Identify which cell holds the provided text, then report its [X, Y] central coordinate. 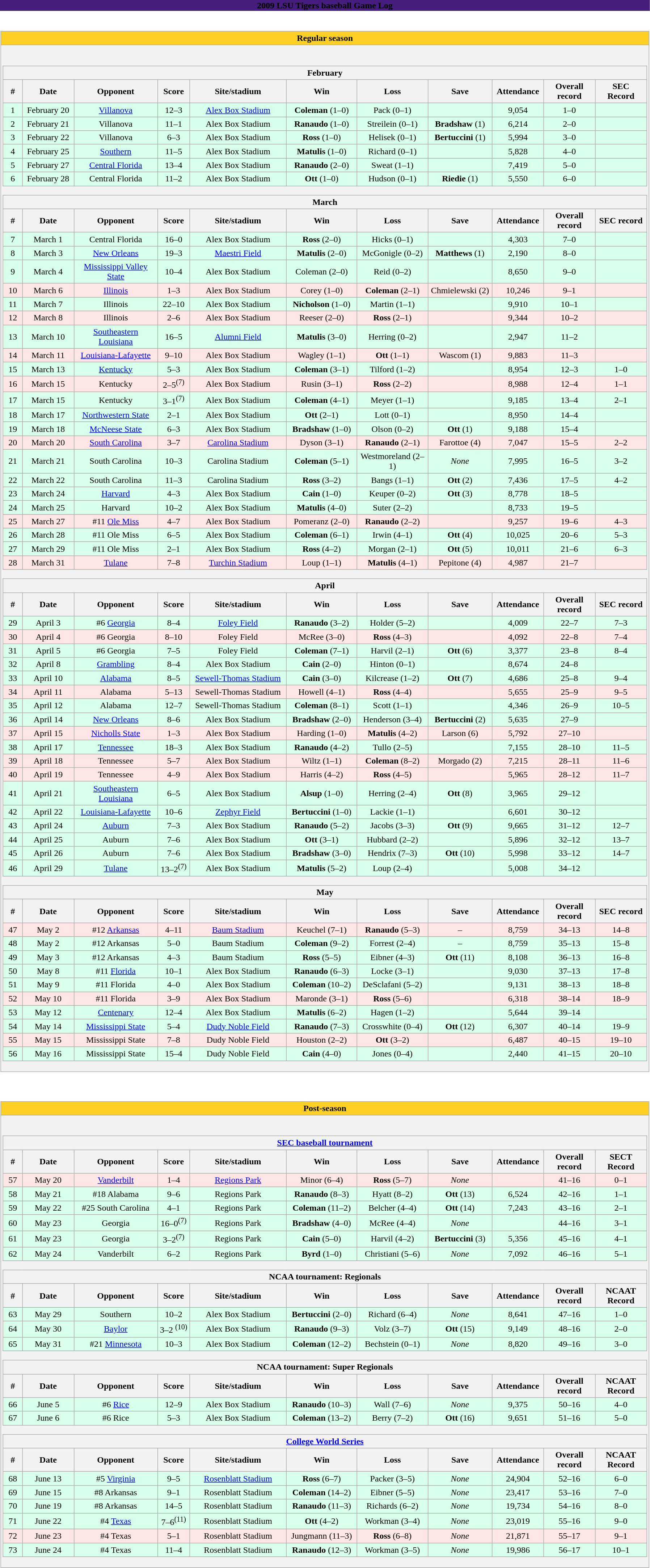
9,131 [518, 985]
7,047 [518, 443]
Ott (7) [460, 678]
Ross (3–2) [322, 480]
18–8 [621, 985]
March 29 [48, 549]
6 [13, 179]
May 9 [48, 985]
Hicks (0–1) [392, 239]
51–16 [569, 1418]
37 [13, 733]
Jones (0–4) [392, 1054]
54–16 [569, 1506]
7,436 [518, 480]
55–16 [569, 1521]
Turchin Stadium [238, 563]
Crosswhite (0–4) [392, 1026]
28–12 [569, 774]
34 [13, 692]
45–16 [569, 1239]
25 [13, 521]
Coleman (13–2) [322, 1418]
13–7 [621, 840]
19–3 [174, 253]
66 [13, 1404]
16 [13, 384]
8,108 [518, 957]
69 [13, 1492]
50–16 [569, 1404]
64 [13, 1329]
57 [13, 1180]
38–14 [569, 999]
Baylor [116, 1329]
March 21 [48, 461]
April 18 [48, 761]
3,377 [518, 651]
41–16 [569, 1180]
April 14 [48, 719]
41 [13, 793]
April 4 [48, 637]
5,896 [518, 840]
12–9 [174, 1404]
Coleman (2–1) [392, 290]
April 17 [48, 747]
58 [13, 1194]
Ross (4–5) [392, 774]
7–6(11) [174, 1521]
March 31 [48, 563]
Scott (1–1) [392, 706]
9,149 [518, 1329]
May 14 [48, 1026]
14–5 [174, 1506]
41–15 [569, 1054]
4 [13, 151]
April 21 [48, 793]
36 [13, 719]
5–13 [174, 692]
Ross (2–2) [392, 384]
Matthews (1) [460, 253]
Ranaudo (1–0) [322, 124]
Grambling [116, 664]
Coleman (14–2) [322, 1492]
10–5 [621, 706]
8,778 [518, 494]
18 [13, 415]
Bechstein (0–1) [392, 1344]
March 18 [48, 429]
Sweat (1–1) [392, 165]
7,419 [518, 165]
3–7 [174, 443]
9,054 [518, 110]
Northwestern State [116, 415]
23 [13, 494]
Maestri Field [238, 253]
2 [13, 124]
Coleman (9–2) [322, 943]
15–8 [621, 943]
34–13 [569, 930]
Herring (0–2) [392, 337]
Meyer (1–1) [392, 400]
SEC baseball tournament [325, 1143]
60 [13, 1223]
18–5 [569, 494]
19–5 [569, 508]
39–14 [569, 1012]
June 6 [48, 1418]
6,307 [518, 1026]
2–6 [174, 318]
34–12 [569, 868]
Lackie (1–1) [392, 812]
9,665 [518, 826]
6,601 [518, 812]
29–12 [569, 793]
June 24 [48, 1550]
3 [13, 138]
Ross (6–8) [392, 1536]
Ott (5) [460, 549]
Minor (6–4) [322, 1180]
Ranaudo (4–2) [322, 747]
1 [13, 110]
Richards (6–2) [392, 1506]
49–16 [569, 1344]
42–16 [569, 1194]
Ross (5–5) [322, 957]
6,487 [518, 1040]
5,655 [518, 692]
4,987 [518, 563]
5 [13, 165]
NCAA tournament: Super Regionals [325, 1367]
Matulis (5–2) [322, 868]
9,375 [518, 1404]
Ranaudo (12–3) [322, 1550]
Wagley (1–1) [322, 355]
44–16 [569, 1223]
Alsup (1–0) [322, 793]
Workman (3–5) [392, 1550]
Christiani (5–6) [392, 1254]
4,009 [518, 623]
Cain (3–0) [322, 678]
8,820 [518, 1344]
College World Series [325, 1441]
28 [13, 563]
Maronde (3–1) [322, 999]
Tullo (2–5) [392, 747]
46 [13, 868]
Coleman (3–1) [322, 369]
June 22 [48, 1521]
May 31 [48, 1344]
Jacobs (3–3) [392, 826]
30 [13, 637]
SECRecord [621, 91]
47–16 [569, 1314]
14–7 [621, 853]
5,998 [518, 853]
#18 Alabama [116, 1194]
65 [13, 1344]
49 [13, 957]
Belcher (4–4) [392, 1208]
3–2 [621, 461]
10,025 [518, 535]
March 6 [48, 290]
Harding (1–0) [322, 733]
May 24 [48, 1254]
Martin (1–1) [392, 304]
March 24 [48, 494]
June 5 [48, 1404]
28–11 [569, 761]
March [325, 202]
May [325, 892]
Coleman (2–0) [322, 272]
April 11 [48, 692]
Ross (2–1) [392, 318]
28–10 [569, 747]
51 [13, 985]
Bertuccini (1–0) [322, 812]
7,092 [518, 1254]
Locke (3–1) [392, 971]
April 15 [48, 733]
April 19 [48, 774]
Morgan (2–1) [392, 549]
Hyatt (8–2) [392, 1194]
7–5 [174, 651]
1–4 [174, 1180]
56 [13, 1054]
May 22 [48, 1208]
DeSclafani (5–2) [392, 985]
4–9 [174, 774]
Nicholls State [116, 733]
9,030 [518, 971]
Mississippi Valley State [116, 272]
19 [13, 429]
March 25 [48, 508]
Wascom (1) [460, 355]
63 [13, 1314]
May 21 [48, 1194]
Zephyr Field [238, 812]
#25 South Carolina [116, 1208]
Hudson (0–1) [392, 179]
Byrd (1–0) [322, 1254]
Coleman (4–1) [322, 400]
March 10 [48, 337]
Ott (9) [460, 826]
45 [13, 853]
Dyson (3–1) [322, 443]
19–9 [621, 1026]
16–8 [621, 957]
14 [13, 355]
April 3 [48, 623]
Ott (12) [460, 1026]
#5 Virginia [116, 1479]
Cain (2–0) [322, 664]
Rusin (3–1) [322, 384]
3–2(7) [174, 1239]
27 [13, 549]
0–1 [621, 1180]
8–6 [174, 719]
Coleman (7–1) [322, 651]
Ross (4–3) [392, 637]
22–7 [569, 623]
Pomeranz (2–0) [322, 521]
19–6 [569, 521]
2–5(7) [174, 384]
17–5 [569, 480]
7,215 [518, 761]
April 24 [48, 826]
68 [13, 1479]
40 [13, 774]
48 [13, 943]
Ross (4–4) [392, 692]
Cain (1–0) [322, 494]
30–12 [569, 812]
2,440 [518, 1054]
Ranaudo (7–3) [322, 1026]
5–7 [174, 761]
23,019 [518, 1521]
Bradshaw (4–0) [322, 1223]
Coleman (8–1) [322, 706]
20 [13, 443]
April [325, 586]
71 [13, 1521]
Keuper (0–2) [392, 494]
73 [13, 1550]
14–4 [569, 415]
35 [13, 706]
Bertuccini (3) [460, 1239]
April 22 [48, 812]
32–12 [569, 840]
Coleman (1–0) [322, 110]
March 17 [48, 415]
Lott (0–1) [392, 415]
Eibner (4–3) [392, 957]
Matulis (2–0) [322, 253]
Bertuccini (1) [460, 138]
10,011 [518, 549]
Ott (4) [460, 535]
11–4 [174, 1550]
Ranaudo (5–3) [392, 930]
Kilcrease (1–2) [392, 678]
Westmoreland (2–1) [392, 461]
26–9 [569, 706]
17–8 [621, 971]
Ott (16) [460, 1418]
Ranaudo (6–3) [322, 971]
3–1(7) [174, 400]
May 16 [48, 1054]
March 20 [48, 443]
19,734 [518, 1506]
Eibner (5–5) [392, 1492]
40–14 [569, 1026]
Chmielewski (2) [460, 290]
9,883 [518, 355]
Pack (0–1) [392, 110]
43–16 [569, 1208]
Ross (4–2) [322, 549]
27–9 [569, 719]
Ott (3–2) [392, 1040]
Corey (1–0) [322, 290]
June 23 [48, 1536]
Hendrix (7–3) [392, 853]
9–4 [621, 678]
52 [13, 999]
Ott (1–1) [392, 355]
Ott (4–2) [322, 1521]
Ott (3–1) [322, 840]
Cain (4–0) [322, 1054]
Matulis (3–0) [322, 337]
Ott (15) [460, 1329]
Larson (6) [460, 733]
Coleman (5–1) [322, 461]
Bangs (1–1) [392, 480]
6,214 [518, 124]
Cain (5–0) [322, 1239]
June 15 [48, 1492]
8 [13, 253]
Matulis (4–2) [392, 733]
Coleman (6–1) [322, 535]
3–1 [621, 1223]
Matulis (1–0) [322, 151]
9,651 [518, 1418]
Centenary [116, 1012]
11 [13, 304]
2–2 [621, 443]
55–17 [569, 1536]
Ranaudo (11–3) [322, 1506]
9–10 [174, 355]
8,950 [518, 415]
13–2(7) [174, 868]
Morgado (2) [460, 761]
2,947 [518, 337]
Howell (4–1) [322, 692]
June 13 [48, 1479]
8,650 [518, 272]
4–7 [174, 521]
4,092 [518, 637]
50 [13, 971]
24,904 [518, 1479]
Matulis (6–2) [322, 1012]
23–8 [569, 651]
25–8 [569, 678]
53 [13, 1012]
2009 LSU Tigers baseball Game Log [325, 5]
22–10 [174, 304]
33–12 [569, 853]
February 27 [48, 165]
8,954 [518, 369]
Richard (6–4) [392, 1314]
Herring (2–4) [392, 793]
February 20 [48, 110]
Harris (4–2) [322, 774]
44 [13, 840]
6–2 [174, 1254]
16–0 [174, 239]
Nicholson (1–0) [322, 304]
7,243 [518, 1208]
55 [13, 1040]
Wiltz (1–1) [322, 761]
5,008 [518, 868]
4,346 [518, 706]
26 [13, 535]
5,828 [518, 151]
Ross (1–0) [322, 138]
11–7 [621, 774]
Farottoe (4) [460, 443]
43 [13, 826]
59 [13, 1208]
March 28 [48, 535]
47 [13, 930]
Matulis (4–1) [392, 563]
37–13 [569, 971]
Ott (8) [460, 793]
Ranaudo (2–2) [392, 521]
4–11 [174, 930]
Ott (3) [460, 494]
54 [13, 1026]
Coleman (12–2) [322, 1344]
Ott (1) [460, 429]
7–4 [621, 637]
5,994 [518, 138]
Ranaudo (2–1) [392, 443]
May 29 [48, 1314]
Riedie (1) [460, 179]
9,344 [518, 318]
10–6 [174, 812]
Loup (2–4) [392, 868]
20–10 [621, 1054]
Ross (5–7) [392, 1180]
3–2 (10) [174, 1329]
Volz (3–7) [392, 1329]
April 26 [48, 853]
April 29 [48, 868]
Richard (0–1) [392, 151]
Bradshaw (1) [460, 124]
Ott (2–1) [322, 415]
8,641 [518, 1314]
May 15 [48, 1040]
40–15 [569, 1040]
May 8 [48, 971]
February [325, 73]
27–10 [569, 733]
Holder (5–2) [392, 623]
17 [13, 400]
12 [13, 318]
18–9 [621, 999]
52–16 [569, 1479]
Helisek (0–1) [392, 138]
15–5 [569, 443]
38–13 [569, 985]
Alumni Field [238, 337]
8,733 [518, 508]
McRee (4–4) [392, 1223]
Forrest (2–4) [392, 943]
5–4 [174, 1026]
5,550 [518, 179]
Wall (7–6) [392, 1404]
Ranaudo (3–2) [322, 623]
9–6 [174, 1194]
Ranaudo (10–3) [322, 1404]
21,871 [518, 1536]
March 4 [48, 272]
Pepitone (4) [460, 563]
16–0(7) [174, 1223]
24–8 [569, 664]
Coleman (8–2) [392, 761]
31–12 [569, 826]
9,910 [518, 304]
June 19 [48, 1506]
62 [13, 1254]
29 [13, 623]
Ranaudo (8–3) [322, 1194]
72 [13, 1536]
Henderson (3–4) [392, 719]
9,188 [518, 429]
7,155 [518, 747]
10,246 [518, 290]
21–7 [569, 563]
56–17 [569, 1550]
April 12 [48, 706]
19,986 [518, 1550]
21–6 [569, 549]
5,644 [518, 1012]
Hinton (0–1) [392, 664]
March 7 [48, 304]
5,635 [518, 719]
Jungmann (11–3) [322, 1536]
3,965 [518, 793]
7 [13, 239]
8,988 [518, 384]
22–8 [569, 637]
61 [13, 1239]
46–16 [569, 1254]
Ott (10) [460, 853]
February 25 [48, 151]
Coleman (11–2) [322, 1208]
21 [13, 461]
April 10 [48, 678]
McNeese State [116, 429]
February 21 [48, 124]
March 3 [48, 253]
Ott (6) [460, 651]
Ranaudo (5–2) [322, 826]
Olson (0–2) [392, 429]
SECT Record [621, 1161]
Packer (3–5) [392, 1479]
March 11 [48, 355]
5,792 [518, 733]
Harvil (4–2) [392, 1239]
33 [13, 678]
9,185 [518, 400]
March 22 [48, 480]
Ott (13) [460, 1194]
38 [13, 747]
13 [13, 337]
31 [13, 651]
#21 Minnesota [116, 1344]
19–10 [621, 1040]
39 [13, 761]
Ott (2) [460, 480]
8,674 [518, 664]
McGonigle (0–2) [392, 253]
18–3 [174, 747]
April 8 [48, 664]
Ross (6–7) [322, 1479]
Workman (3–4) [392, 1521]
Keuchel (7–1) [322, 930]
February 22 [48, 138]
Ott (14) [460, 1208]
Ott (11) [460, 957]
53–16 [569, 1492]
Hubbard (2–2) [392, 840]
Matulis (4–0) [322, 508]
3–9 [174, 999]
9 [13, 272]
May 20 [48, 1180]
42 [13, 812]
14–8 [621, 930]
22 [13, 480]
Ross (2–0) [322, 239]
March 8 [48, 318]
March 1 [48, 239]
May 10 [48, 999]
8–5 [174, 678]
May 3 [48, 957]
5,356 [518, 1239]
10 [13, 290]
5,965 [518, 774]
Coleman (10–2) [322, 985]
Ranaudo (9–3) [322, 1329]
May 12 [48, 1012]
32 [13, 664]
Regular season [325, 38]
April 5 [48, 651]
Loup (1–1) [322, 563]
Reid (0–2) [392, 272]
Berry (7–2) [392, 1418]
35–13 [569, 943]
March 13 [48, 369]
10–4 [174, 272]
Suter (2–2) [392, 508]
15 [13, 369]
2,190 [518, 253]
May 30 [48, 1329]
Bradshaw (3–0) [322, 853]
70 [13, 1506]
9,257 [518, 521]
McRee (3–0) [322, 637]
Bradshaw (2–0) [322, 719]
Bradshaw (1–0) [322, 429]
67 [13, 1418]
Tilford (1–2) [392, 369]
7,995 [518, 461]
Reeser (2–0) [322, 318]
February 28 [48, 179]
6,318 [518, 999]
Ross (5–6) [392, 999]
Bertuccini (2–0) [322, 1314]
Harvil (2–1) [392, 651]
4,686 [518, 678]
April 25 [48, 840]
23,417 [518, 1492]
4–2 [621, 480]
March 27 [48, 521]
Houston (2–2) [322, 1040]
25–9 [569, 692]
Streilein (0–1) [392, 124]
6,524 [518, 1194]
36–13 [569, 957]
Post-season [325, 1108]
NCAA tournament: Regionals [325, 1277]
11–6 [621, 761]
Bertuccini (2) [460, 719]
Hagen (1–2) [392, 1012]
Irwin (4–1) [392, 535]
Ranaudo (2–0) [322, 165]
24 [13, 508]
8–10 [174, 637]
48–16 [569, 1329]
11–1 [174, 124]
4,303 [518, 239]
Ott (1–0) [322, 179]
20–6 [569, 535]
